Extract the (x, y) coordinate from the center of the cell holding the provided text.  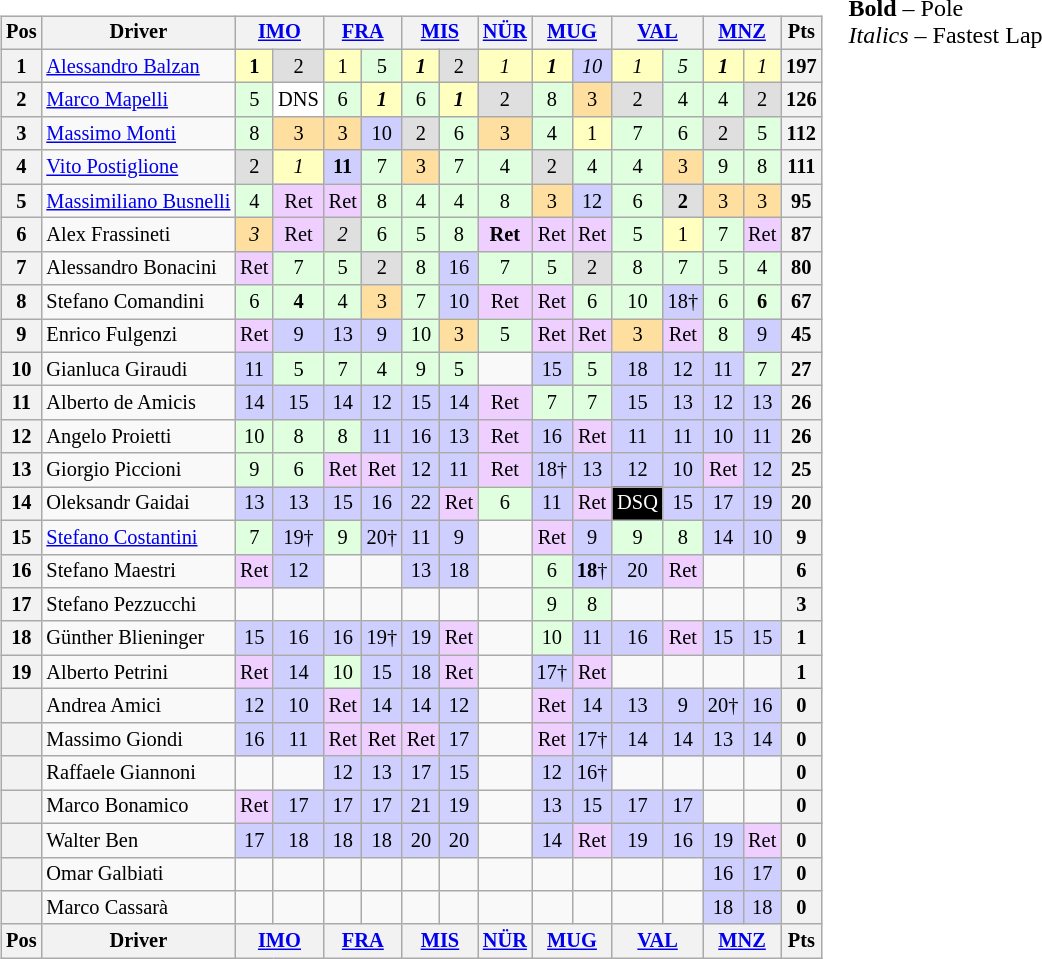
Gianluca Giraudi (138, 369)
Raffaele Giannoni (138, 773)
DSQ (637, 504)
Oleksandr Gaidai (138, 504)
27 (801, 369)
67 (801, 302)
Andrea Amici (138, 706)
Vito Postiglione (138, 167)
Stefano Maestri (138, 571)
95 (801, 201)
197 (801, 66)
Giorgio Piccioni (138, 470)
25 (801, 470)
Walter Ben (138, 840)
Alessandro Bonacini (138, 268)
21 (421, 807)
Stefano Costantini (138, 537)
Stefano Comandini (138, 302)
Marco Bonamico (138, 807)
Omar Galbiati (138, 874)
80 (801, 268)
87 (801, 235)
Alessandro Balzan (138, 66)
Massimo Giondi (138, 739)
Enrico Fulgenzi (138, 336)
Angelo Proietti (138, 437)
112 (801, 134)
111 (801, 167)
Stefano Pezzucchi (138, 605)
Massimiliano Busnelli (138, 201)
DNS (298, 100)
16† (592, 773)
Alex Frassineti (138, 235)
Marco Mapelli (138, 100)
45 (801, 336)
Alberto Petrini (138, 672)
126 (801, 100)
Günther Blieninger (138, 638)
22 (421, 504)
Alberto de Amicis (138, 403)
Marco Cassarà (138, 908)
Massimo Monti (138, 134)
